Find where the given text appears and provide that cell's center as (x, y) coordinate. 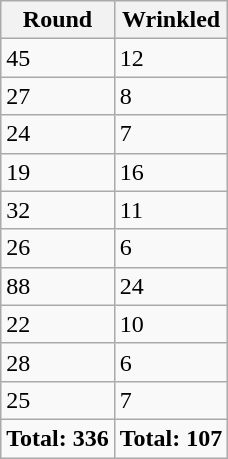
8 (171, 96)
22 (58, 324)
Wrinkled (171, 20)
25 (58, 400)
Total: 336 (58, 438)
16 (171, 172)
Round (58, 20)
19 (58, 172)
Total: 107 (171, 438)
10 (171, 324)
26 (58, 248)
28 (58, 362)
27 (58, 96)
45 (58, 58)
32 (58, 210)
12 (171, 58)
11 (171, 210)
88 (58, 286)
